From the cell containing the given text, extract its center point as (X, Y) coordinate. 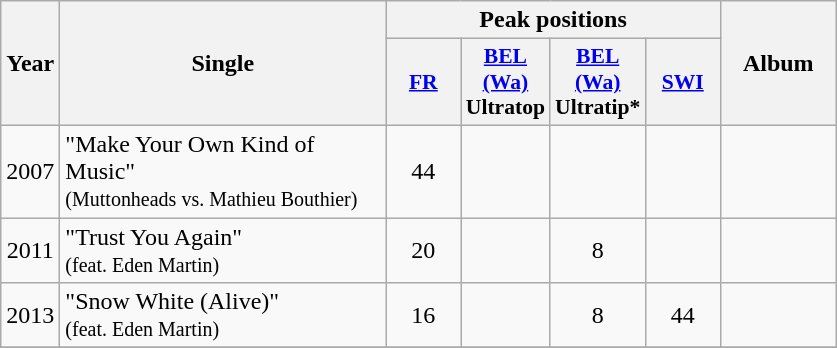
"Make Your Own Kind of Music" (Muttonheads vs. Mathieu Bouthier) (223, 171)
SWI (682, 82)
Single (223, 64)
"Snow White (Alive)" (feat. Eden Martin) (223, 316)
BEL (Wa)Ultratip* (598, 82)
Peak positions (553, 20)
2013 (30, 316)
BEL (Wa)Ultratop (506, 82)
2011 (30, 250)
16 (424, 316)
2007 (30, 171)
Year (30, 64)
Album (778, 64)
"Trust You Again" (feat. Eden Martin) (223, 250)
20 (424, 250)
FR (424, 82)
